Extract the [X, Y] coordinate from the center of the cell holding the provided text.  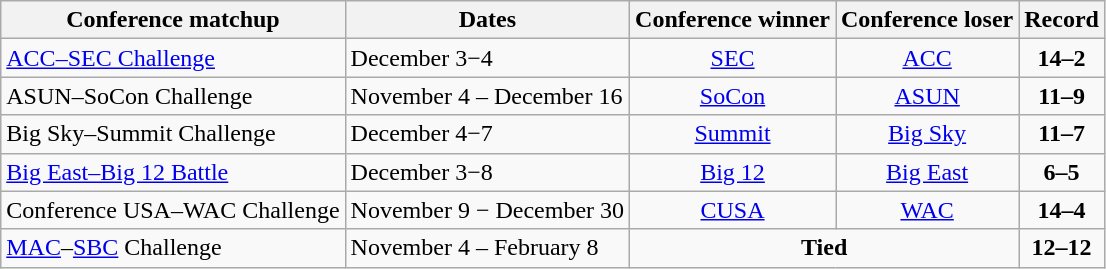
6–5 [1062, 172]
11–7 [1062, 134]
ASUN [928, 96]
Dates [488, 20]
ASUN–SoCon Challenge [173, 96]
Big East–Big 12 Battle [173, 172]
Big East [928, 172]
Big Sky–Summit Challenge [173, 134]
December 3−8 [488, 172]
14–4 [1062, 210]
Big Sky [928, 134]
November 4 – December 16 [488, 96]
SEC [733, 58]
WAC [928, 210]
11–9 [1062, 96]
CUSA [733, 210]
SoCon [733, 96]
12–12 [1062, 248]
ACC [928, 58]
November 9 − December 30 [488, 210]
Conference loser [928, 20]
Conference matchup [173, 20]
Summit [733, 134]
MAC–SBC Challenge [173, 248]
14–2 [1062, 58]
Conference USA–WAC Challenge [173, 210]
Conference winner [733, 20]
Big 12 [733, 172]
Tied [824, 248]
ACC–SEC Challenge [173, 58]
December 4−7 [488, 134]
December 3−4 [488, 58]
November 4 – February 8 [488, 248]
Record [1062, 20]
